Return (x, y) of the center of cell containing provided text 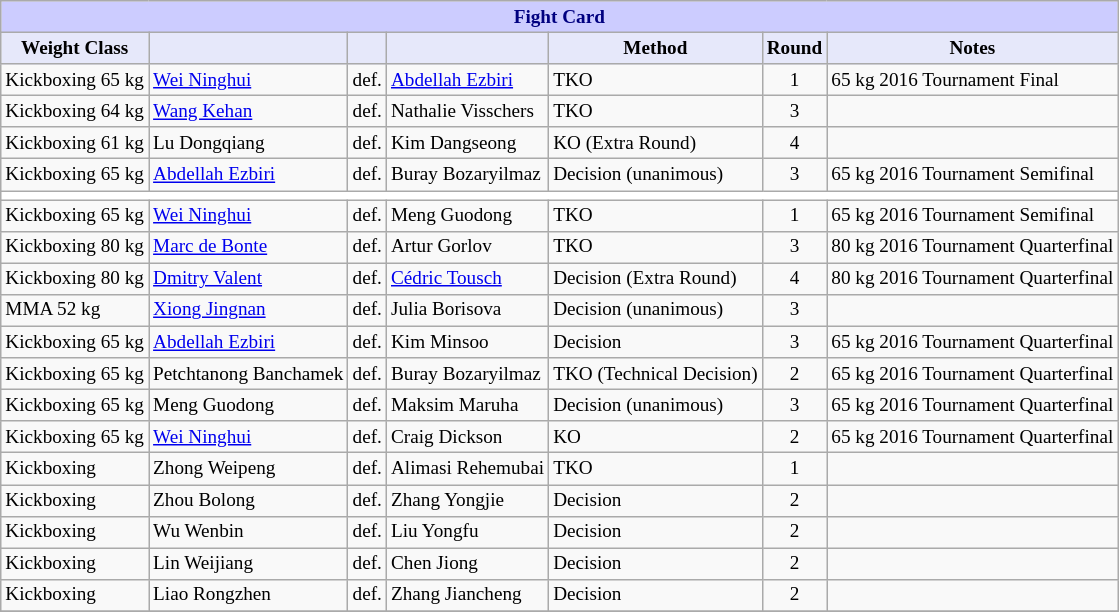
MMA 52 kg (75, 310)
Wang Kehan (248, 111)
Dmitry Valent (248, 279)
Fight Card (560, 17)
Lu Dongqiang (248, 143)
Kickboxing 61 kg (75, 143)
Chen Jiong (467, 564)
Notes (972, 48)
65 kg 2016 Tournament Final (972, 80)
KO (Extra Round) (656, 143)
Zhang Jiancheng (467, 595)
Nathalie Visschers (467, 111)
Cédric Tousch (467, 279)
Weight Class (75, 48)
Zhang Yongjie (467, 500)
Craig Dickson (467, 437)
Maksim Maruha (467, 405)
Decision (Extra Round) (656, 279)
Zhong Weipeng (248, 469)
Zhou Bolong (248, 500)
Julia Borisova (467, 310)
KO (656, 437)
Alimasi Rehemubai (467, 469)
Wu Wenbin (248, 532)
Kim Minsoo (467, 342)
Round (794, 48)
Artur Gorlov (467, 247)
Kim Dangseong (467, 143)
Xiong Jingnan (248, 310)
Liao Rongzhen (248, 595)
Lin Weijiang (248, 564)
Kickboxing 64 kg (75, 111)
Marc de Bonte (248, 247)
Petchtanong Banchamek (248, 374)
Method (656, 48)
TKO (Technical Decision) (656, 374)
Liu Yongfu (467, 532)
